Extract the (X, Y) coordinate from the center of the cell holding the provided text.  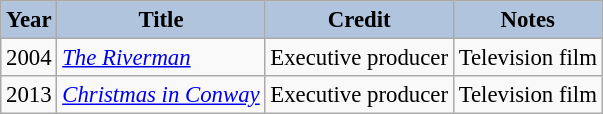
Credit (359, 20)
The Riverman (161, 58)
Christmas in Conway (161, 95)
Year (29, 20)
2013 (29, 95)
Notes (528, 20)
2004 (29, 58)
Title (161, 20)
